Extract the (X, Y) coordinate from the center of the cell holding the provided text.  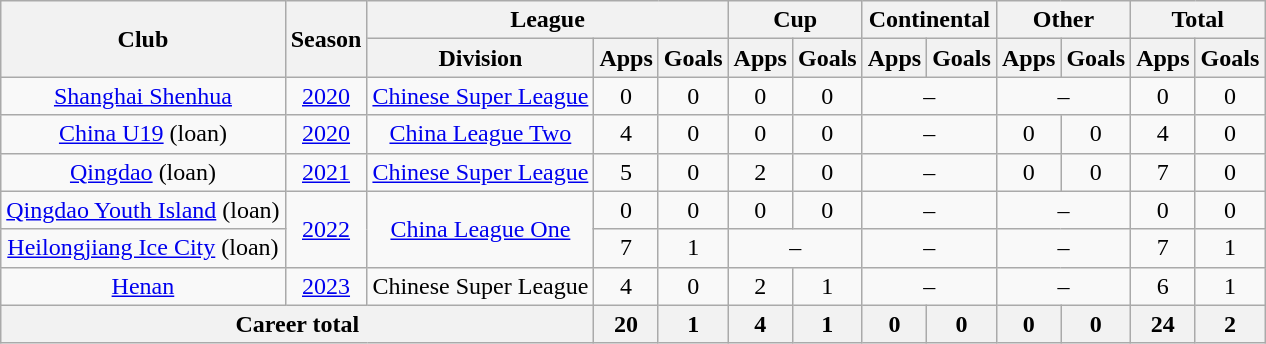
24 (1163, 324)
China League One (480, 229)
Qingdao (loan) (143, 172)
Career total (298, 324)
China League Two (480, 134)
Club (143, 39)
2023 (326, 286)
2022 (326, 229)
Total (1198, 20)
Cup (795, 20)
Other (1063, 20)
China U19 (loan) (143, 134)
Heilongjiang Ice City (loan) (143, 248)
Division (480, 58)
5 (626, 172)
League (548, 20)
Season (326, 39)
20 (626, 324)
6 (1163, 286)
Qingdao Youth Island (loan) (143, 210)
Shanghai Shenhua (143, 96)
Continental (929, 20)
Henan (143, 286)
2021 (326, 172)
